Detect which cell encompasses the target text, then output its [X, Y] center coordinate. 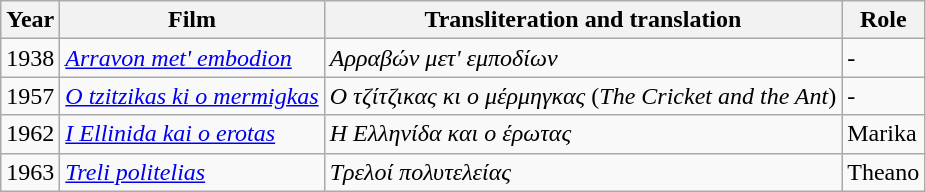
I Ellinida kai o erotas [192, 134]
Η Ελληνίδα και ο έρωτας [583, 134]
1938 [30, 58]
1962 [30, 134]
Τρελοί πολυτελείας [583, 172]
Film [192, 20]
Αρραβών μετ' εμποδίων [583, 58]
Treli politelias [192, 172]
Transliteration and translation [583, 20]
1957 [30, 96]
Role [884, 20]
1963 [30, 172]
Theano [884, 172]
Ο τζίτζικας κι ο μέρμηγκας (The Cricket and the Ant) [583, 96]
Arravon met' embodion [192, 58]
O tzitzikas ki o mermigkas [192, 96]
Marika [884, 134]
Year [30, 20]
